Find where the given text appears and provide that cell's center as [X, Y] coordinate. 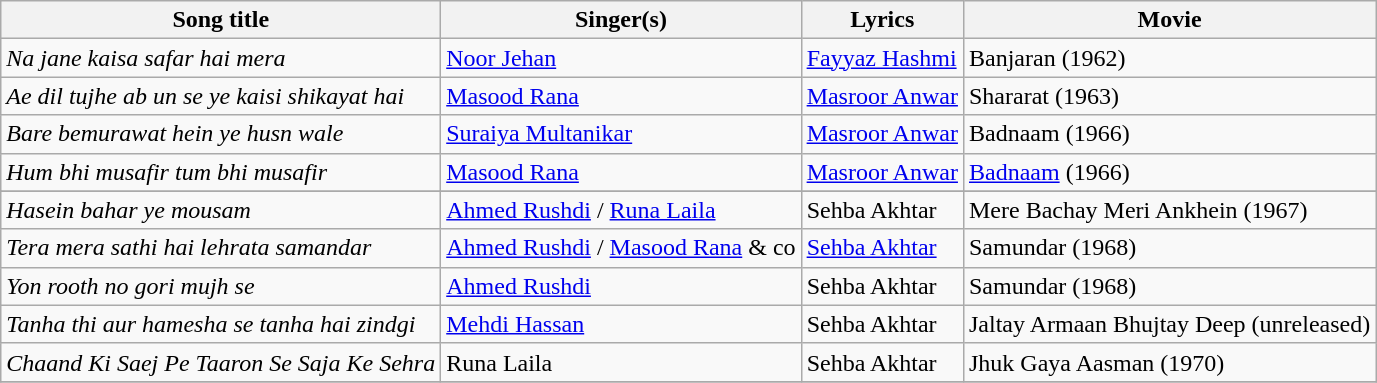
Tera mera sathi hai lehrata samandar [221, 248]
Jhuk Gaya Aasman (1970) [1169, 362]
Tanha thi aur hamesha se tanha hai zindgi [221, 324]
Lyrics [882, 20]
Jaltay Armaan Bhujtay Deep (unreleased) [1169, 324]
Na jane kaisa safar hai mera [221, 58]
Ahmed Rushdi / Masood Rana & co [621, 248]
Chaand Ki Saej Pe Taaron Se Saja Ke Sehra [221, 362]
Movie [1169, 20]
Mere Bachay Meri Ankhein (1967) [1169, 210]
Hum bhi musafir tum bhi musafir [221, 172]
Banjaran (1962) [1169, 58]
Ahmed Rushdi / Runa Laila [621, 210]
Suraiya Multanikar [621, 134]
Ae dil tujhe ab un se ye kaisi shikayat hai [221, 96]
Runa Laila [621, 362]
Ahmed Rushdi [621, 286]
Shararat (1963) [1169, 96]
Fayyaz Hashmi [882, 58]
Noor Jehan [621, 58]
Song title [221, 20]
Hasein bahar ye mousam [221, 210]
Singer(s) [621, 20]
Bare bemurawat hein ye husn wale [221, 134]
Mehdi Hassan [621, 324]
Yon rooth no gori mujh se [221, 286]
